Return (x, y) of the center of cell containing provided text 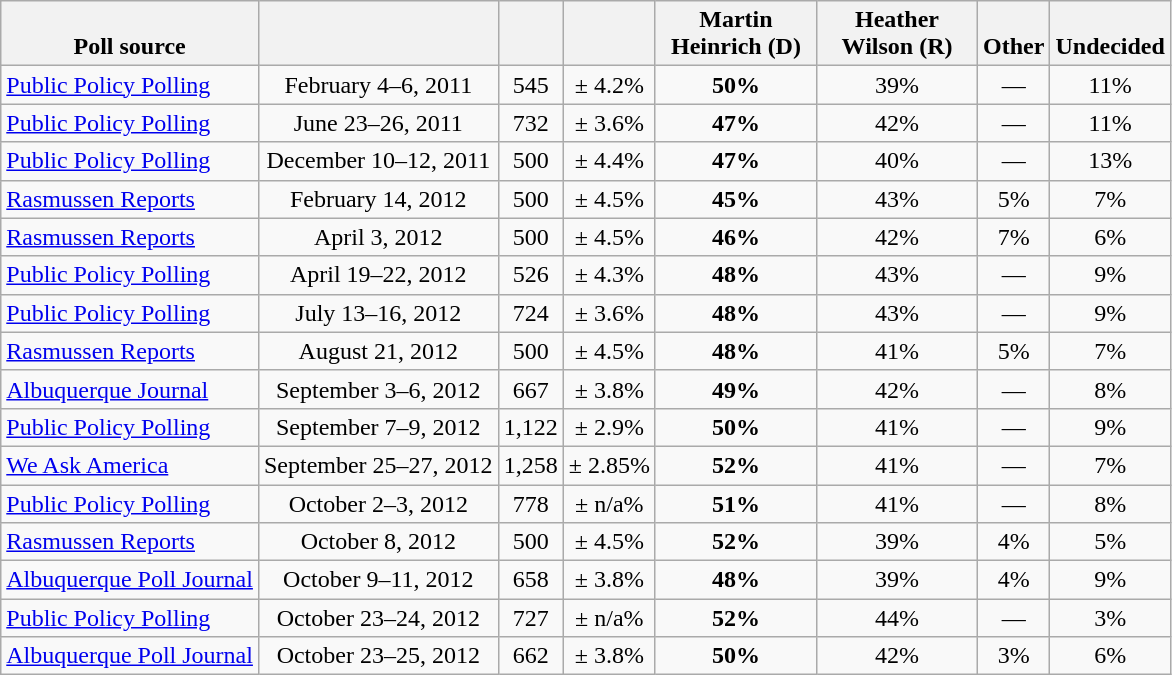
October 9–11, 2012 (378, 580)
± 2.85% (609, 465)
We Ask America (130, 465)
46% (736, 237)
545 (530, 85)
± 2.9% (609, 427)
October 23–24, 2012 (378, 618)
662 (530, 656)
HeatherWilson (R) (896, 34)
September 25–27, 2012 (378, 465)
MartinHeinrich (D) (736, 34)
658 (530, 580)
July 13–16, 2012 (378, 313)
724 (530, 313)
± 4.4% (609, 161)
526 (530, 275)
April 3, 2012 (378, 237)
September 7–9, 2012 (378, 427)
727 (530, 618)
October 23–25, 2012 (378, 656)
± 4.3% (609, 275)
40% (896, 161)
Other (1014, 34)
44% (896, 618)
October 2–3, 2012 (378, 503)
September 3–6, 2012 (378, 389)
June 23–26, 2011 (378, 123)
Albuquerque Journal (130, 389)
667 (530, 389)
February 14, 2012 (378, 199)
August 21, 2012 (378, 351)
51% (736, 503)
December 10–12, 2011 (378, 161)
49% (736, 389)
October 8, 2012 (378, 542)
Undecided (1110, 34)
February 4–6, 2011 (378, 85)
732 (530, 123)
13% (1110, 161)
Poll source (130, 34)
778 (530, 503)
April 19–22, 2012 (378, 275)
45% (736, 199)
1,258 (530, 465)
1,122 (530, 427)
± 4.2% (609, 85)
